Return the [x, y] coordinate for the center point of the cell that contains the specified text.  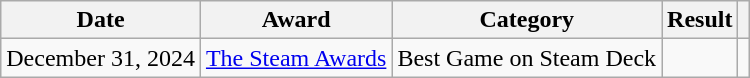
The Steam Awards [296, 58]
Date [101, 20]
December 31, 2024 [101, 58]
Category [527, 20]
Result [700, 20]
Best Game on Steam Deck [527, 58]
Award [296, 20]
